From the cell containing the given text, extract its center point as [X, Y] coordinate. 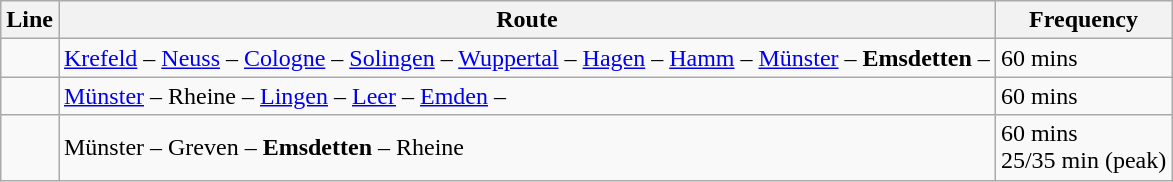
Frequency [1083, 20]
Route [526, 20]
Line [30, 20]
Münster – Rheine – Lingen – Leer – Emden – [526, 96]
60 mins25/35 min (peak) [1083, 148]
Krefeld – Neuss – Cologne – Solingen – Wuppertal – Hagen – Hamm – Münster – Emsdetten – [526, 58]
Münster – Greven – Emsdetten – Rheine [526, 148]
